From the cell containing the given text, extract its center point as (x, y) coordinate. 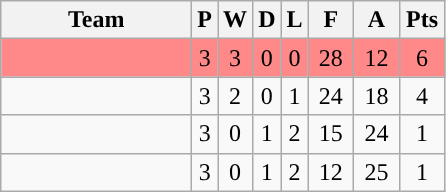
P (205, 20)
Pts (422, 20)
Team (96, 20)
4 (422, 96)
A (377, 20)
15 (331, 134)
L (294, 20)
W (236, 20)
F (331, 20)
6 (422, 58)
28 (331, 58)
25 (377, 172)
D (267, 20)
18 (377, 96)
